From the cell containing the given text, extract its center point as [X, Y] coordinate. 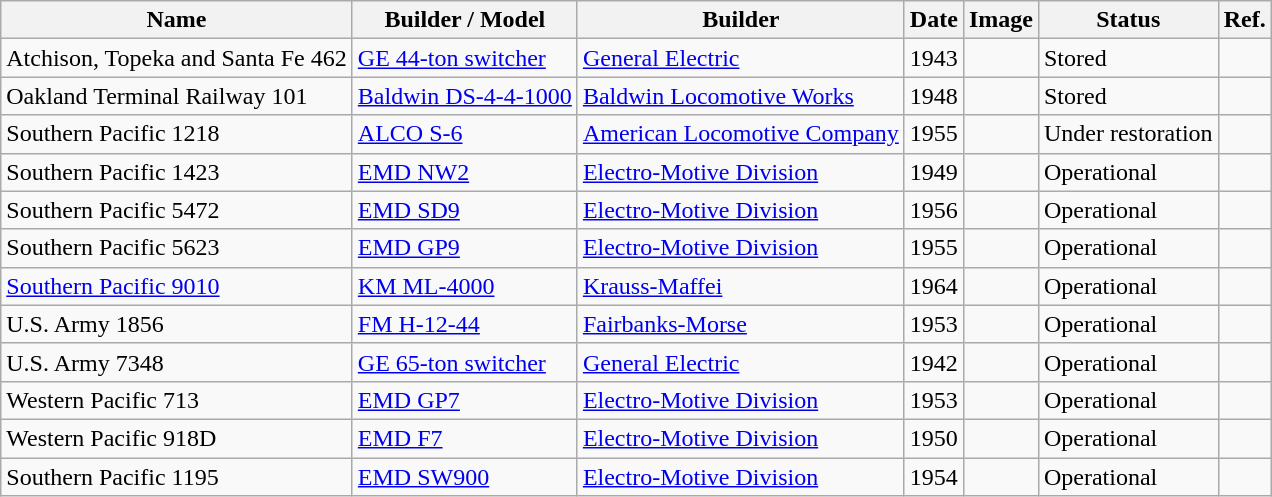
1956 [934, 210]
Builder / Model [464, 20]
Southern Pacific 1423 [177, 172]
EMD GP7 [464, 400]
EMD SD9 [464, 210]
Southern Pacific 5472 [177, 210]
Builder [740, 20]
EMD GP9 [464, 248]
EMD F7 [464, 438]
Baldwin Locomotive Works [740, 96]
GE 65-ton switcher [464, 362]
1943 [934, 58]
1948 [934, 96]
Under restoration [1128, 134]
U.S. Army 1856 [177, 324]
EMD SW900 [464, 477]
Status [1128, 20]
Baldwin DS-4-4-1000 [464, 96]
American Locomotive Company [740, 134]
GE 44-ton switcher [464, 58]
ALCO S-6 [464, 134]
Name [177, 20]
U.S. Army 7348 [177, 362]
Western Pacific 713 [177, 400]
Southern Pacific 9010 [177, 286]
1950 [934, 438]
1942 [934, 362]
1949 [934, 172]
Atchison, Topeka and Santa Fe 462 [177, 58]
Image [1000, 20]
FM H-12-44 [464, 324]
1964 [934, 286]
Krauss-Maffei [740, 286]
Southern Pacific 5623 [177, 248]
EMD NW2 [464, 172]
KM ML-4000 [464, 286]
Fairbanks-Morse [740, 324]
Oakland Terminal Railway 101 [177, 96]
Date [934, 20]
1954 [934, 477]
Ref. [1244, 20]
Southern Pacific 1195 [177, 477]
Western Pacific 918D [177, 438]
Southern Pacific 1218 [177, 134]
